Return the (X, Y) coordinate for the center point of the cell that contains the specified text.  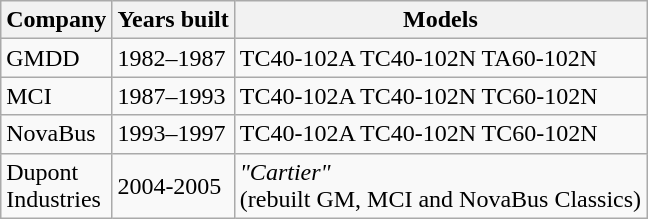
MCI (56, 96)
TC40-102A TC40-102N TA60-102N (440, 58)
Years built (173, 20)
2004-2005 (173, 186)
GMDD (56, 58)
1982–1987 (173, 58)
Models (440, 20)
1987–1993 (173, 96)
Company (56, 20)
NovaBus (56, 134)
"Cartier"(rebuilt GM, MCI and NovaBus Classics) (440, 186)
1993–1997 (173, 134)
DupontIndustries (56, 186)
